Identify which cell holds the provided text, then report its (X, Y) central coordinate. 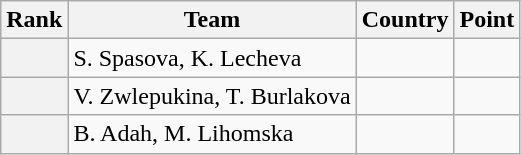
S. Spasova, K. Lecheva (212, 58)
B. Adah, M. Lihomska (212, 134)
Team (212, 20)
Country (405, 20)
Point (487, 20)
Rank (34, 20)
V. Zwlepukina, T. Burlakova (212, 96)
